Find where the given text appears and provide that cell's center as (x, y) coordinate. 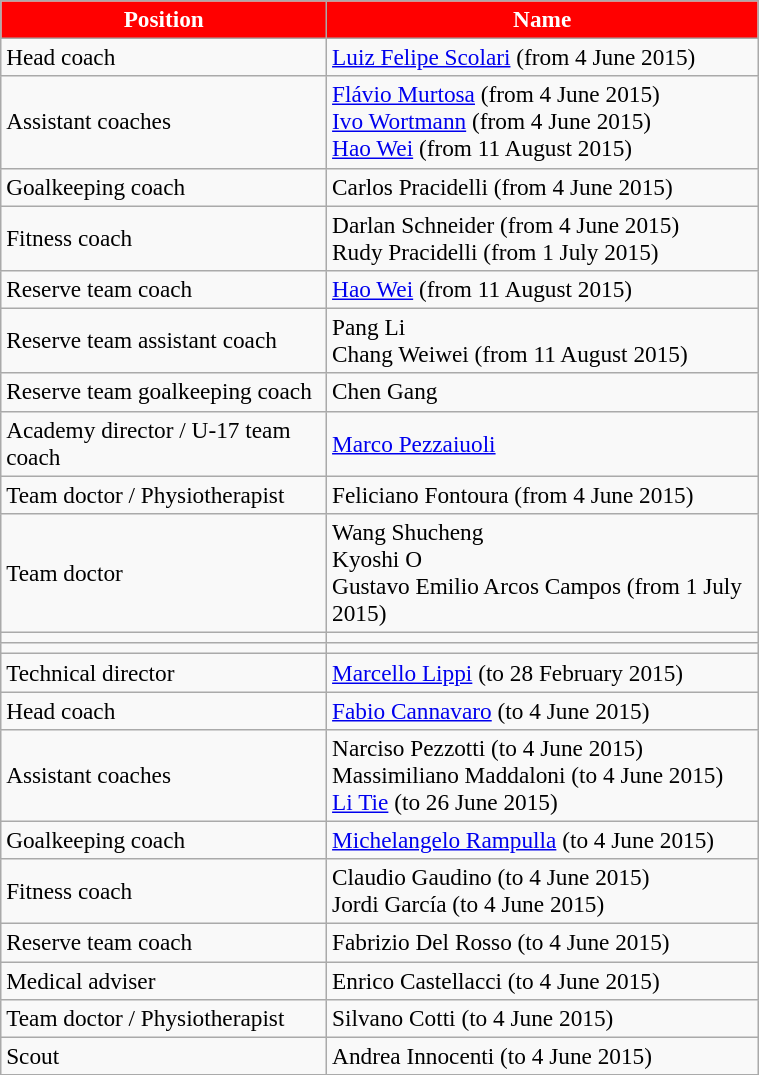
Scout (164, 1056)
Marcello Lippi (to 28 February 2015) (542, 672)
Technical director (164, 672)
Medical adviser (164, 980)
Narciso Pezzotti (to 4 June 2015) Massimiliano Maddaloni (to 4 June 2015) Li Tie (to 26 June 2015) (542, 775)
Flávio Murtosa (from 4 June 2015) Ivo Wortmann (from 4 June 2015) Hao Wei (from 11 August 2015) (542, 122)
Name (542, 19)
Reserve team assistant coach (164, 340)
Andrea Innocenti (to 4 June 2015) (542, 1056)
Pang Li Chang Weiwei (from 11 August 2015) (542, 340)
Michelangelo Rampulla (to 4 June 2015) (542, 840)
Marco Pezzaiuoli (542, 444)
Reserve team goalkeeping coach (164, 392)
Enrico Castellacci (to 4 June 2015) (542, 980)
Silvano Cotti (to 4 June 2015) (542, 1018)
Hao Wei (from 11 August 2015) (542, 289)
Academy director / U-17 team coach (164, 444)
Wang Shucheng Kyoshi O Gustavo Emilio Arcos Campos (from 1 July 2015) (542, 572)
Fabio Cannavaro (to 4 June 2015) (542, 710)
Team doctor (164, 572)
Claudio Gaudino (to 4 June 2015) Jordi García (to 4 June 2015) (542, 892)
Darlan Schneider (from 4 June 2015) Rudy Pracidelli (from 1 July 2015) (542, 238)
Carlos Pracidelli (from 4 June 2015) (542, 187)
Luiz Felipe Scolari (from 4 June 2015) (542, 57)
Chen Gang (542, 392)
Feliciano Fontoura (from 4 June 2015) (542, 494)
Position (164, 19)
Fabrizio Del Rosso (to 4 June 2015) (542, 942)
